Determine the [X, Y] coordinate at the center of the cell enclosing the given text.  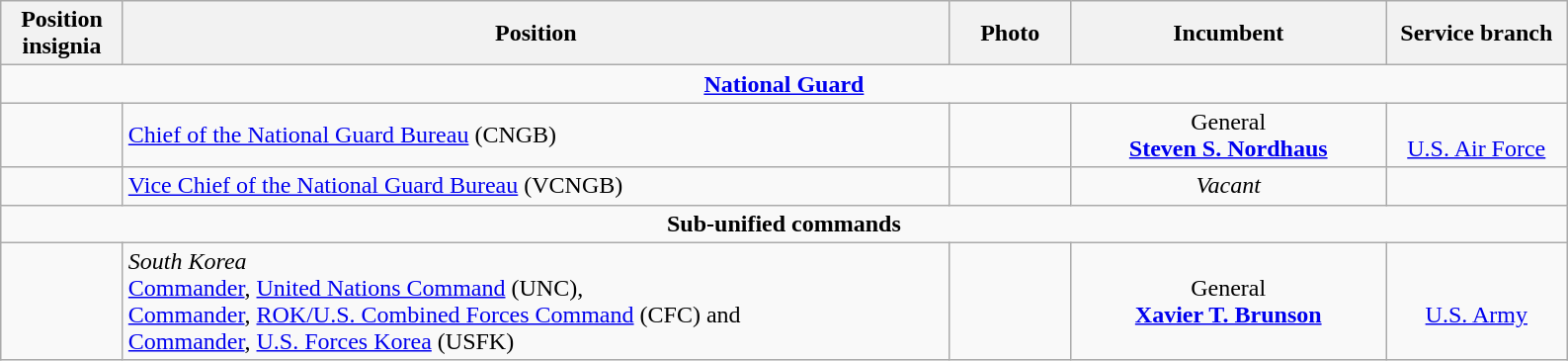
GeneralSteven S. Nordhaus [1229, 135]
U.S. Air Force [1476, 135]
Incumbent [1229, 34]
Position [536, 34]
South KoreaCommander, United Nations Command (UNC),Commander, ROK/U.S. Combined Forces Command (CFC) andCommander, U.S. Forces Korea (USFK) [536, 301]
GeneralXavier T. Brunson [1229, 301]
Vice Chief of the National Guard Bureau (VCNGB) [536, 186]
U.S. Army [1476, 301]
Position insignia [62, 34]
Sub-unified commands [784, 224]
National Guard [784, 84]
Service branch [1476, 34]
Photo [1010, 34]
Vacant [1229, 186]
Chief of the National Guard Bureau (CNGB) [536, 135]
